For the text-containing cell, return its midpoint in (X, Y) coordinate format. 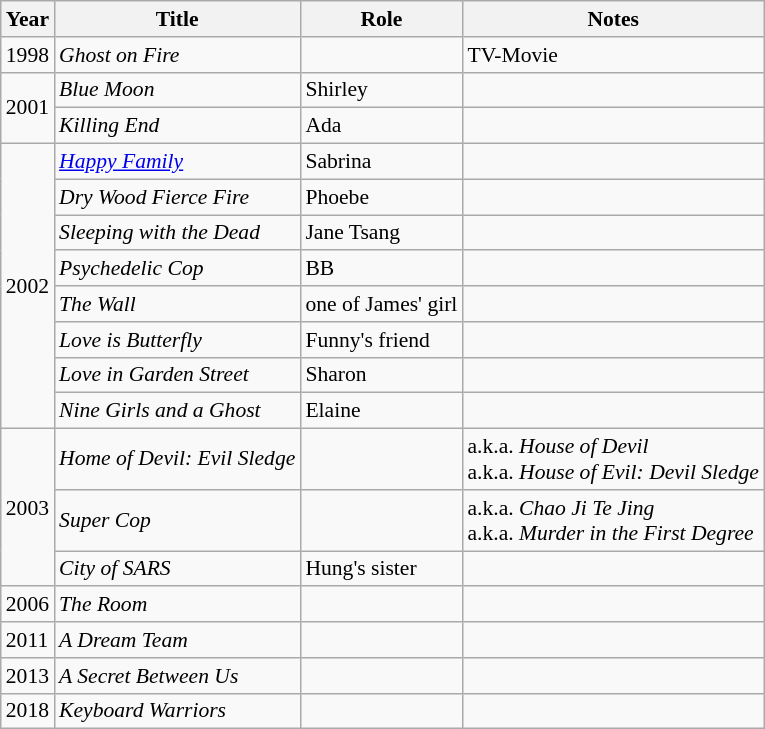
Title (177, 19)
A Dream Team (177, 640)
The Wall (177, 304)
Love is Butterfly (177, 340)
2006 (28, 605)
2003 (28, 508)
Killing End (177, 126)
Dry Wood Fierce Fire (177, 197)
Funny's friend (381, 340)
Blue Moon (177, 90)
Sleeping with the Dead (177, 233)
Super Cop (177, 520)
Jane Tsang (381, 233)
A Secret Between Us (177, 676)
2011 (28, 640)
Ada (381, 126)
The Room (177, 605)
2013 (28, 676)
Home of Devil: Evil Sledge (177, 460)
Keyboard Warriors (177, 711)
Love in Garden Street (177, 375)
Happy Family (177, 162)
2002 (28, 286)
2018 (28, 711)
BB (381, 269)
a.k.a. Chao Ji Te Jing a.k.a. Murder in the First Degree (612, 520)
Notes (612, 19)
2001 (28, 108)
Role (381, 19)
Sharon (381, 375)
Sabrina (381, 162)
Year (28, 19)
Nine Girls and a Ghost (177, 411)
Elaine (381, 411)
City of SARS (177, 569)
1998 (28, 55)
one of James' girl (381, 304)
Phoebe (381, 197)
Shirley (381, 90)
TV-Movie (612, 55)
Psychedelic Cop (177, 269)
Ghost on Fire (177, 55)
Hung's sister (381, 569)
a.k.a. House of Devil a.k.a. House of Evil: Devil Sledge (612, 460)
